Pinpoint the cell where the given text exists, returning its (X, Y) midpoint coordinate. 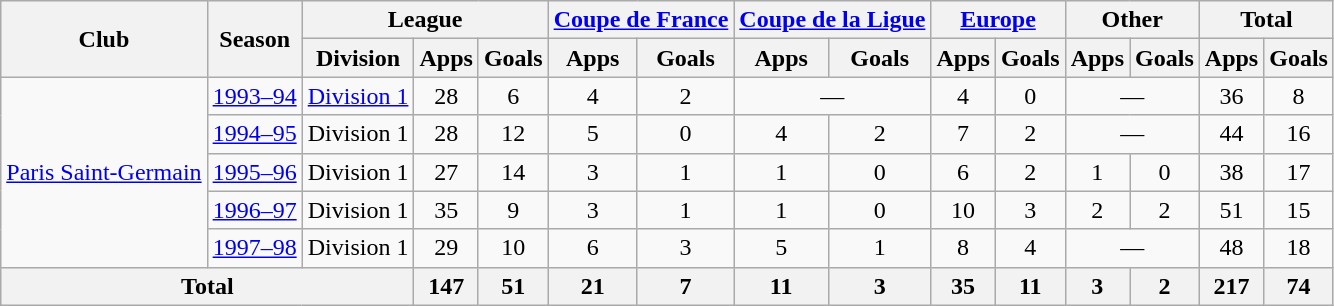
1994–95 (254, 134)
14 (513, 172)
217 (1231, 286)
15 (1299, 210)
21 (592, 286)
147 (446, 286)
Season (254, 39)
1995–96 (254, 172)
29 (446, 248)
Division (358, 58)
16 (1299, 134)
1997–98 (254, 248)
Coupe de France (641, 20)
18 (1299, 248)
44 (1231, 134)
Coupe de la Ligue (832, 20)
38 (1231, 172)
Paris Saint-Germain (104, 172)
48 (1231, 248)
17 (1299, 172)
1993–94 (254, 96)
12 (513, 134)
Europe (998, 20)
League (425, 20)
Club (104, 39)
27 (446, 172)
74 (1299, 286)
1996–97 (254, 210)
Other (1132, 20)
36 (1231, 96)
9 (513, 210)
